Provide the (x, y) coordinate of the cell's center where the given text is located.  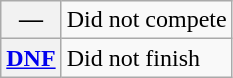
— (31, 20)
DNF (31, 58)
Did not finish (146, 58)
Did not compete (146, 20)
